Identify which cell holds the provided text, then report its (x, y) central coordinate. 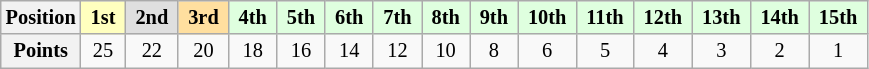
25 (104, 51)
13th (721, 17)
8th (446, 17)
10th (547, 17)
20 (203, 51)
12 (397, 51)
Points (41, 51)
9th (494, 17)
4th (253, 17)
4 (663, 51)
14 (349, 51)
5th (301, 17)
Position (41, 17)
15th (838, 17)
3rd (203, 17)
7th (397, 17)
14th (779, 17)
12th (663, 17)
6 (547, 51)
1 (838, 51)
10 (446, 51)
8 (494, 51)
5 (604, 51)
16 (301, 51)
18 (253, 51)
1st (104, 17)
11th (604, 17)
22 (152, 51)
2nd (152, 17)
2 (779, 51)
6th (349, 17)
3 (721, 51)
